Identify which cell holds the provided text, then report its (X, Y) central coordinate. 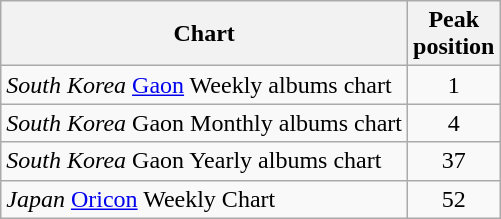
Chart (204, 34)
Peakposition (454, 34)
1 (454, 85)
South Korea Gaon Yearly albums chart (204, 161)
52 (454, 199)
South Korea Gaon Weekly albums chart (204, 85)
Japan Oricon Weekly Chart (204, 199)
South Korea Gaon Monthly albums chart (204, 123)
4 (454, 123)
37 (454, 161)
